Find where the given text appears and provide that cell's center as [x, y] coordinate. 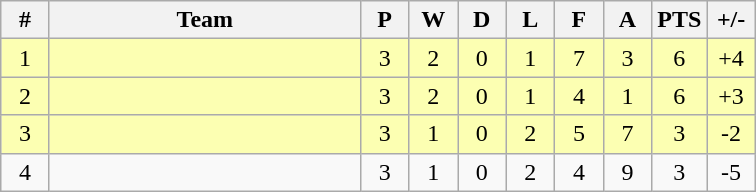
+/- [732, 20]
F [580, 20]
+4 [732, 58]
Team [204, 20]
A [628, 20]
P [384, 20]
W [434, 20]
# [26, 20]
PTS [680, 20]
L [530, 20]
9 [628, 172]
-5 [732, 172]
+3 [732, 96]
D [482, 20]
-2 [732, 134]
5 [580, 134]
